For the text-containing cell, return its midpoint in [x, y] coordinate format. 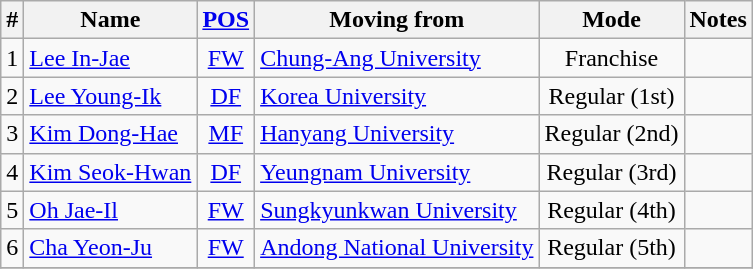
Cha Yeon-Ju [110, 248]
5 [12, 210]
Notes [718, 20]
4 [12, 172]
POS [226, 20]
Regular (3rd) [612, 172]
Lee Young-Ik [110, 96]
Hanyang University [397, 134]
Korea University [397, 96]
MF [226, 134]
Oh Jae-Il [110, 210]
1 [12, 58]
3 [12, 134]
Regular (5th) [612, 248]
Regular (4th) [612, 210]
2 [12, 96]
Name [110, 20]
Regular (1st) [612, 96]
6 [12, 248]
Andong National University [397, 248]
Franchise [612, 58]
Chung-Ang University [397, 58]
Lee In-Jae [110, 58]
Kim Seok-Hwan [110, 172]
# [12, 20]
Yeungnam University [397, 172]
Mode [612, 20]
Moving from [397, 20]
Kim Dong-Hae [110, 134]
Regular (2nd) [612, 134]
Sungkyunkwan University [397, 210]
